Scan for the cell matching the given text and deliver its (x, y) coordinate at center. 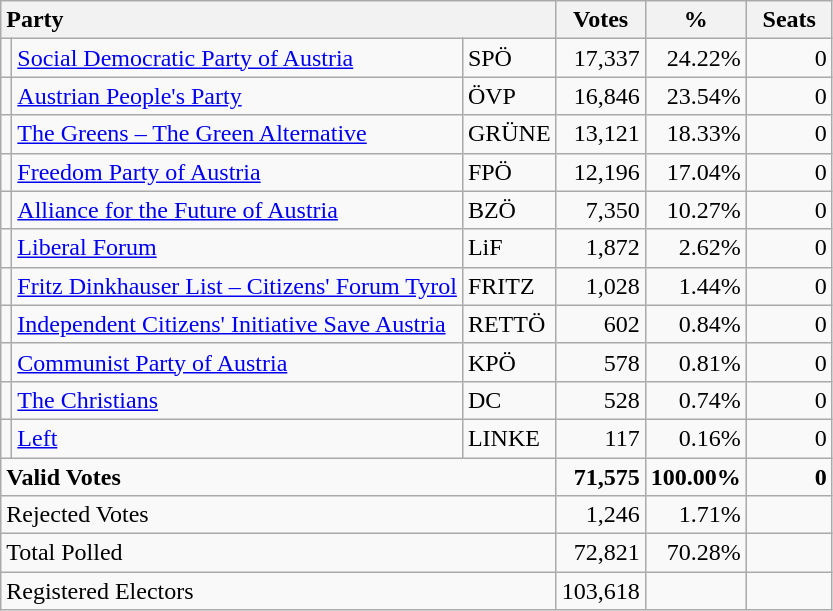
117 (600, 438)
528 (600, 400)
Freedom Party of Austria (238, 172)
1,028 (600, 286)
578 (600, 362)
Austrian People's Party (238, 96)
Party (278, 20)
Registered Electors (278, 591)
2.62% (696, 248)
Seats (789, 20)
Fritz Dinkhauser List – Citizens' Forum Tyrol (238, 286)
0.74% (696, 400)
1.44% (696, 286)
100.00% (696, 477)
Alliance for the Future of Austria (238, 210)
72,821 (600, 553)
18.33% (696, 134)
FPÖ (509, 172)
RETTÖ (509, 324)
SPÖ (509, 58)
Independent Citizens' Initiative Save Austria (238, 324)
71,575 (600, 477)
0.81% (696, 362)
Liberal Forum (238, 248)
70.28% (696, 553)
Votes (600, 20)
DC (509, 400)
103,618 (600, 591)
ÖVP (509, 96)
LINKE (509, 438)
1,246 (600, 515)
FRITZ (509, 286)
0.84% (696, 324)
BZÖ (509, 210)
12,196 (600, 172)
GRÜNE (509, 134)
Rejected Votes (278, 515)
16,846 (600, 96)
10.27% (696, 210)
13,121 (600, 134)
23.54% (696, 96)
7,350 (600, 210)
KPÖ (509, 362)
602 (600, 324)
Left (238, 438)
1.71% (696, 515)
Valid Votes (278, 477)
Communist Party of Austria (238, 362)
17.04% (696, 172)
% (696, 20)
The Christians (238, 400)
Social Democratic Party of Austria (238, 58)
LiF (509, 248)
24.22% (696, 58)
Total Polled (278, 553)
The Greens – The Green Alternative (238, 134)
0.16% (696, 438)
1,872 (600, 248)
17,337 (600, 58)
